Extract the [x, y] coordinate from the center of the cell holding the provided text.  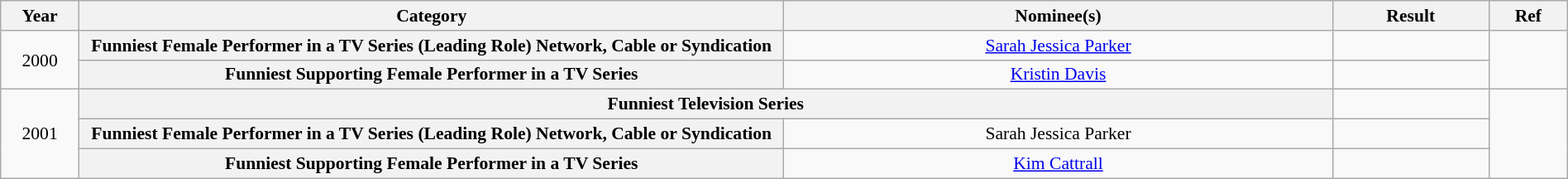
Funniest Television Series [705, 104]
2001 [40, 134]
Category [432, 16]
Kim Cattrall [1059, 163]
Year [40, 16]
Nominee(s) [1059, 16]
Ref [1528, 16]
Result [1411, 16]
Kristin Davis [1059, 75]
2000 [40, 60]
